Scan for the cell matching the given text and deliver its [x, y] coordinate at center. 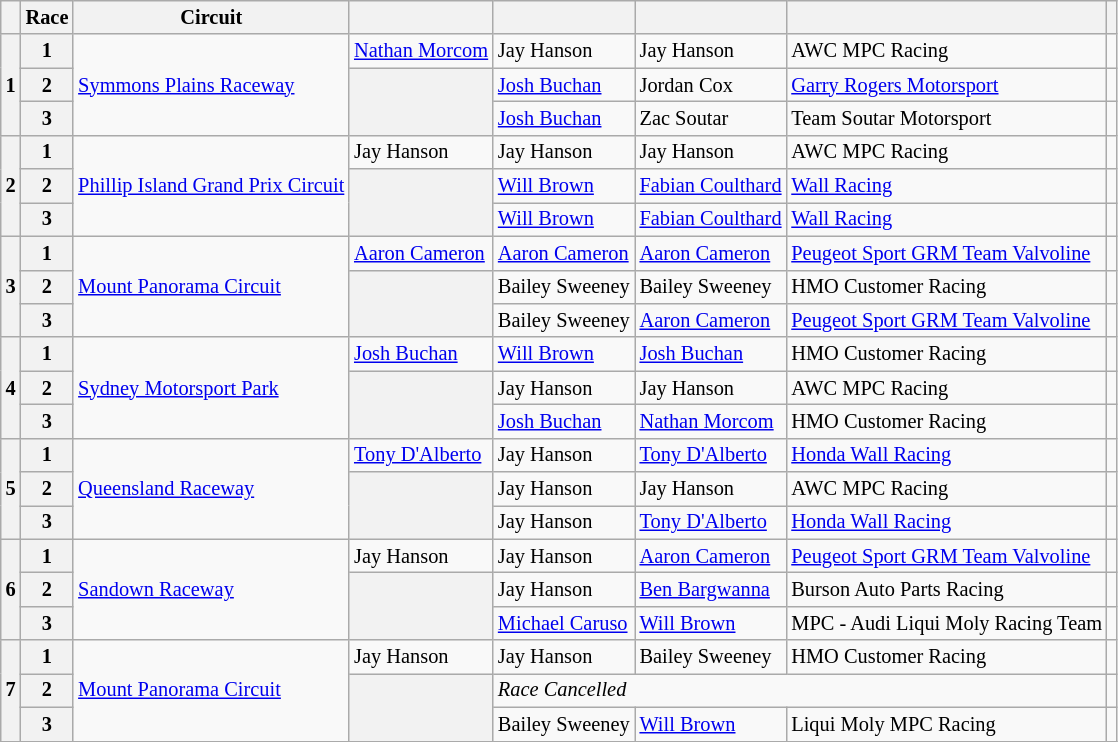
Sandown Raceway [211, 590]
Zac Soutar [711, 118]
Burson Auto Parts Racing [946, 589]
Garry Rogers Motorsport [946, 85]
Symmons Plains Raceway [211, 84]
Team Soutar Motorsport [946, 118]
Michael Caruso [564, 623]
Circuit [211, 17]
Phillip Island Grand Prix Circuit [211, 186]
6 [11, 590]
Sydney Motorsport Park [211, 388]
7 [11, 690]
5 [11, 488]
Ben Bargwanna [711, 589]
Jordan Cox [711, 85]
4 [11, 388]
Race Cancelled [800, 690]
Liqui Moly MPC Racing [946, 724]
Race [48, 17]
MPC - Audi Liqui Moly Racing Team [946, 623]
Queensland Raceway [211, 488]
